Extract the [X, Y] coordinate from the center of the cell holding the provided text.  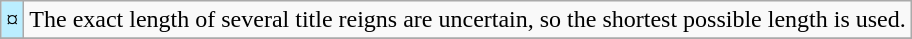
The exact length of several title reigns are uncertain, so the shortest possible length is used. [468, 20]
¤ [12, 20]
